Search for the cell housing the specified text and yield its [x, y] center coordinate. 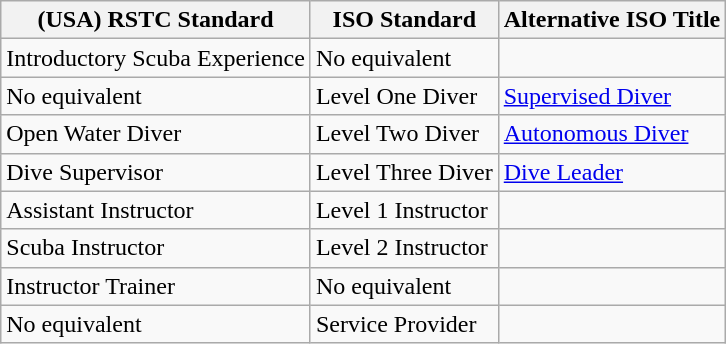
Supervised Diver [612, 96]
Autonomous Diver [612, 134]
Level 2 Instructor [404, 248]
Instructor Trainer [156, 286]
Level Two Diver [404, 134]
Introductory Scuba Experience [156, 58]
Open Water Diver [156, 134]
Level Three Diver [404, 172]
Service Provider [404, 324]
Assistant Instructor [156, 210]
ISO Standard [404, 20]
Dive Leader [612, 172]
Level 1 Instructor [404, 210]
Dive Supervisor [156, 172]
Level One Diver [404, 96]
Alternative ISO Title [612, 20]
Scuba Instructor [156, 248]
(USA) RSTC Standard [156, 20]
